Pinpoint the cell where the given text exists, returning its [X, Y] midpoint coordinate. 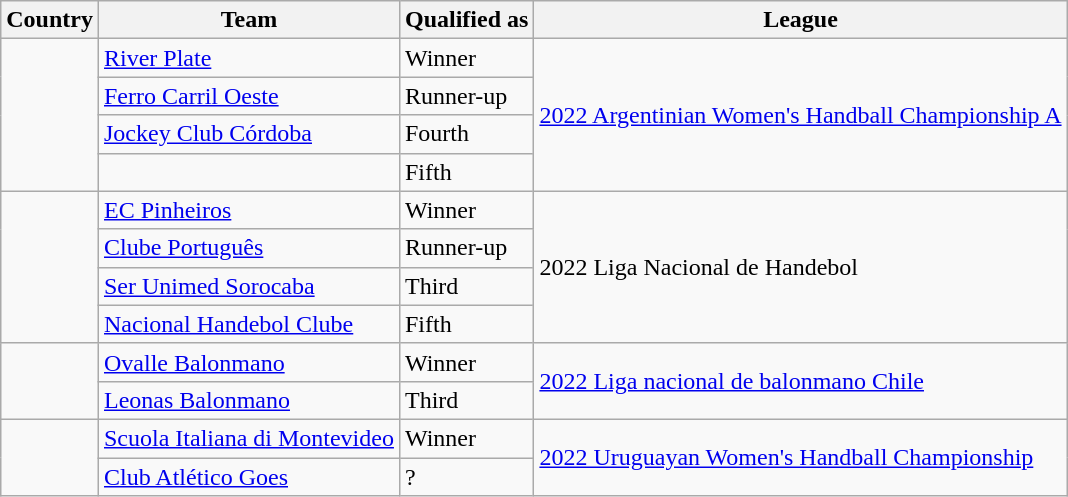
Club Atlético Goes [248, 477]
Team [248, 20]
Ovalle Balonmano [248, 362]
? [466, 477]
River Plate [248, 58]
Ser Unimed Sorocaba [248, 286]
Fourth [466, 134]
Clube Português [248, 248]
2022 Uruguayan Women's Handball Championship [800, 457]
Nacional Handebol Clube [248, 324]
Country [50, 20]
EC Pinheiros [248, 210]
Ferro Carril Oeste [248, 96]
Leonas Balonmano [248, 400]
2022 Liga nacional de balonmano Chile [800, 381]
League [800, 20]
Scuola Italiana di Montevideo [248, 438]
2022 Argentinian Women's Handball Championship A [800, 115]
2022 Liga Nacional de Handebol [800, 267]
Jockey Club Córdoba [248, 134]
Qualified as [466, 20]
